Provide the [x, y] coordinate of the cell's center where the given text is located.  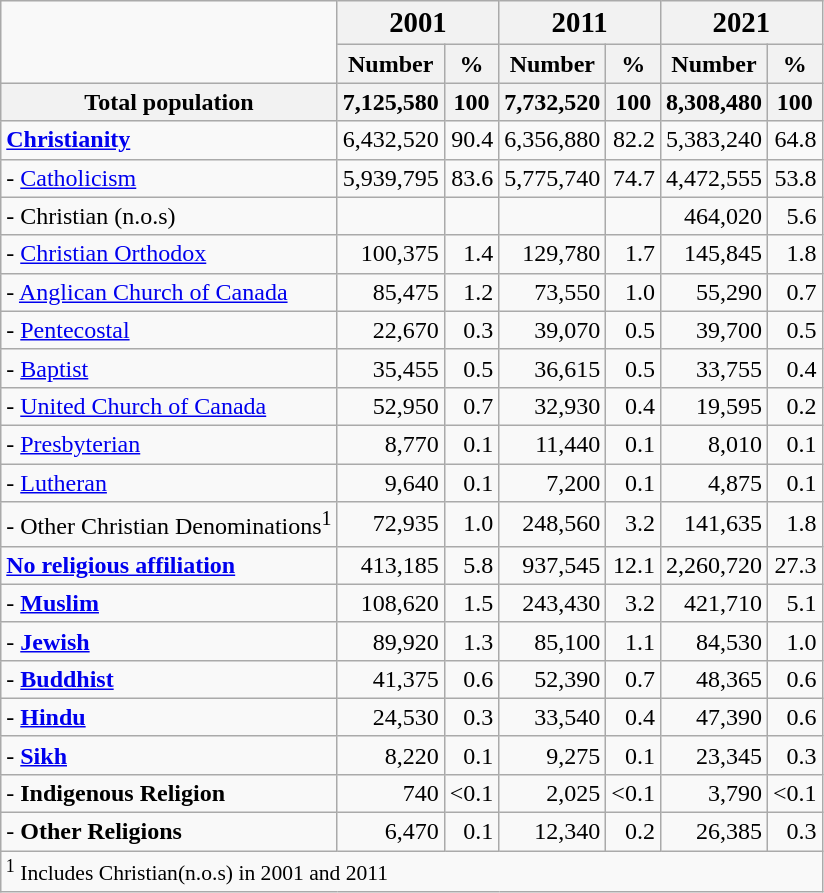
937,545 [552, 565]
100,375 [390, 254]
- Muslim [169, 603]
- Catholicism [169, 178]
39,700 [714, 330]
73,550 [552, 292]
11,440 [552, 444]
3,790 [714, 793]
- Sikh [169, 755]
- Christian (n.o.s) [169, 216]
2001 [418, 23]
82.2 [634, 140]
5,939,795 [390, 178]
1 Includes Christian(n.o.s) in 2001 and 2011 [412, 872]
5,383,240 [714, 140]
- Other Religions [169, 832]
- Lutheran [169, 483]
6,470 [390, 832]
2021 [741, 23]
12,340 [552, 832]
1.1 [634, 641]
108,620 [390, 603]
27.3 [796, 565]
33,755 [714, 368]
9,275 [552, 755]
8,308,480 [714, 102]
1.5 [472, 603]
84,530 [714, 641]
2011 [580, 23]
- Pentecostal [169, 330]
- Other Christian Denominations1 [169, 524]
35,455 [390, 368]
72,935 [390, 524]
1.7 [634, 254]
52,390 [552, 679]
53.8 [796, 178]
55,290 [714, 292]
7,200 [552, 483]
- United Church of Canada [169, 406]
2,025 [552, 793]
5.6 [796, 216]
- Jewish [169, 641]
464,020 [714, 216]
32,930 [552, 406]
Total population [169, 102]
64.8 [796, 140]
141,635 [714, 524]
90.4 [472, 140]
7,732,520 [552, 102]
1.3 [472, 641]
2,260,720 [714, 565]
248,560 [552, 524]
9,640 [390, 483]
41,375 [390, 679]
243,430 [552, 603]
5,775,740 [552, 178]
- Anglican Church of Canada [169, 292]
7,125,580 [390, 102]
421,710 [714, 603]
83.6 [472, 178]
19,595 [714, 406]
- Christian Orthodox [169, 254]
4,875 [714, 483]
- Baptist [169, 368]
- Buddhist [169, 679]
85,100 [552, 641]
8,220 [390, 755]
413,185 [390, 565]
1.2 [472, 292]
8,770 [390, 444]
12.1 [634, 565]
48,365 [714, 679]
24,530 [390, 717]
- Hindu [169, 717]
5.1 [796, 603]
- Presbyterian [169, 444]
1.4 [472, 254]
129,780 [552, 254]
145,845 [714, 254]
No religious affiliation [169, 565]
5.8 [472, 565]
47,390 [714, 717]
85,475 [390, 292]
6,356,880 [552, 140]
8,010 [714, 444]
26,385 [714, 832]
- Indigenous Religion [169, 793]
74.7 [634, 178]
36,615 [552, 368]
4,472,555 [714, 178]
52,950 [390, 406]
33,540 [552, 717]
39,070 [552, 330]
6,432,520 [390, 140]
23,345 [714, 755]
22,670 [390, 330]
740 [390, 793]
89,920 [390, 641]
Christianity [169, 140]
